Find where the given text appears and provide that cell's center as (x, y) coordinate. 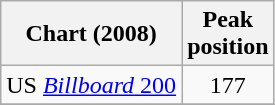
177 (228, 85)
Chart (2008) (92, 34)
US Billboard 200 (92, 85)
Peakposition (228, 34)
